For the text-containing cell, return its midpoint in (X, Y) coordinate format. 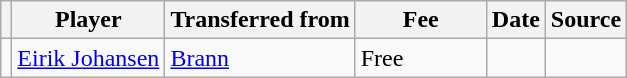
Transferred from (260, 20)
Player (88, 20)
Source (586, 20)
Fee (420, 20)
Free (420, 58)
Date (516, 20)
Brann (260, 58)
Eirik Johansen (88, 58)
